Pinpoint the cell where the given text exists, returning its [X, Y] midpoint coordinate. 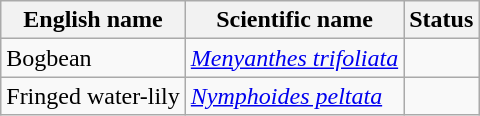
Scientific name [294, 20]
Bogbean [94, 58]
Fringed water-lily [94, 96]
English name [94, 20]
Nymphoides peltata [294, 96]
Menyanthes trifoliata [294, 58]
Status [442, 20]
